Output the (x, y) coordinate of the center of the cell containing the given text.  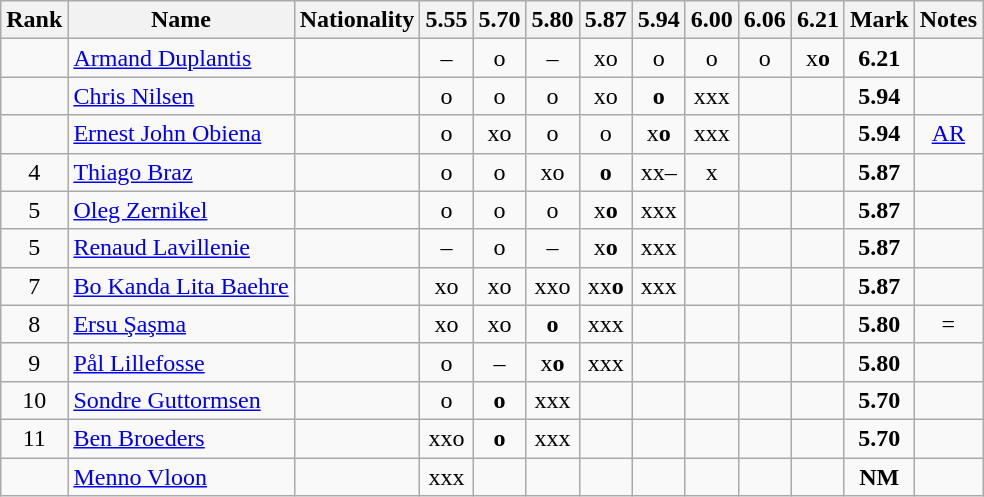
Notes (948, 20)
Oleg Zernikel (181, 210)
Renaud Lavillenie (181, 248)
xx– (658, 172)
4 (34, 172)
AR (948, 134)
Armand Duplantis (181, 58)
Thiago Braz (181, 172)
Nationality (357, 20)
Menno Vloon (181, 477)
Sondre Guttormsen (181, 400)
= (948, 324)
10 (34, 400)
11 (34, 438)
Rank (34, 20)
Name (181, 20)
Ernest John Obiena (181, 134)
Chris Nilsen (181, 96)
Pål Lillefosse (181, 362)
6.00 (712, 20)
NM (879, 477)
7 (34, 286)
x (712, 172)
Ersu Şaşma (181, 324)
8 (34, 324)
Bo Kanda Lita Baehre (181, 286)
9 (34, 362)
Ben Broeders (181, 438)
6.06 (764, 20)
5.55 (446, 20)
Mark (879, 20)
